Scan for the cell matching the given text and deliver its [x, y] coordinate at center. 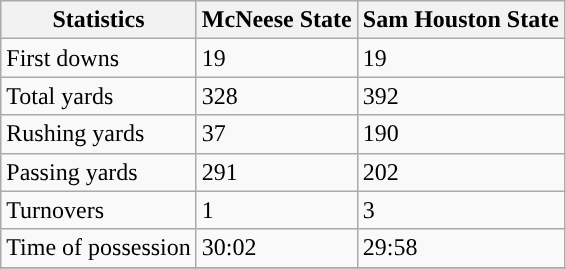
Passing yards [99, 172]
37 [276, 134]
First downs [99, 58]
Time of possession [99, 248]
Sam Houston State [460, 20]
29:58 [460, 248]
328 [276, 96]
Rushing yards [99, 134]
Statistics [99, 20]
30:02 [276, 248]
Total yards [99, 96]
Turnovers [99, 210]
3 [460, 210]
McNeese State [276, 20]
1 [276, 210]
392 [460, 96]
202 [460, 172]
190 [460, 134]
291 [276, 172]
